Return the [x, y] coordinate for the center point of the cell that contains the specified text.  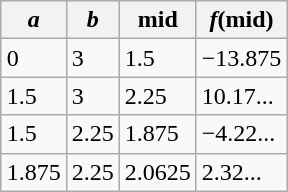
−13.875 [242, 58]
f(mid) [242, 20]
2.32... [242, 172]
mid [158, 20]
2.0625 [158, 172]
0 [34, 58]
−4.22... [242, 134]
a [34, 20]
10.17... [242, 96]
b [92, 20]
